Determine the (x, y) coordinate at the center of the cell enclosing the given text.  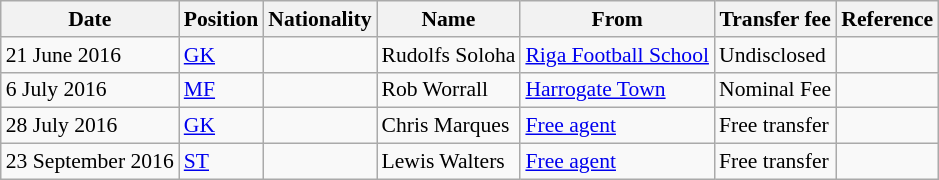
ST (221, 162)
Name (449, 19)
Transfer fee (775, 19)
21 June 2016 (90, 55)
MF (221, 90)
Chris Marques (449, 126)
Rudolfs Soloha (449, 55)
Lewis Walters (449, 162)
6 July 2016 (90, 90)
Nominal Fee (775, 90)
Riga Football School (617, 55)
Nationality (320, 19)
Position (221, 19)
Date (90, 19)
Reference (887, 19)
28 July 2016 (90, 126)
From (617, 19)
Undisclosed (775, 55)
Harrogate Town (617, 90)
Rob Worrall (449, 90)
23 September 2016 (90, 162)
